Scan for the cell matching the given text and deliver its (X, Y) coordinate at center. 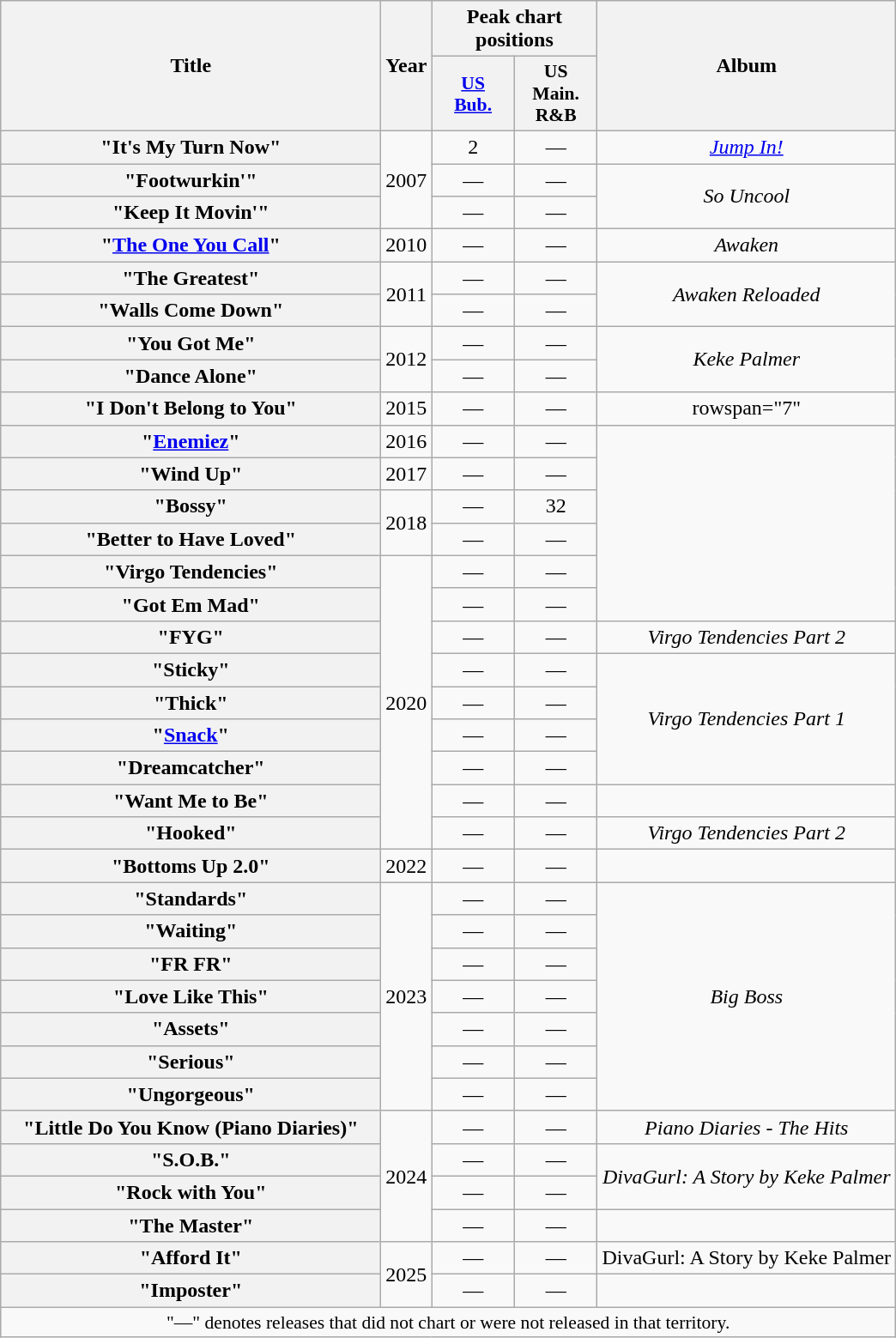
"Serious" (191, 1062)
"Hooked" (191, 833)
"It's My Turn Now" (191, 147)
2011 (407, 294)
"FYG" (191, 637)
USBub. (474, 94)
"Virgo Tendencies" (191, 572)
2022 (407, 866)
Awaken Reloaded (747, 294)
"Afford It" (191, 1258)
"I Don't Belong to You" (191, 409)
"—" denotes releases that did not chart or were not released in that territory. (448, 1323)
Big Boss (747, 996)
2024 (407, 1176)
2012 (407, 360)
"The Greatest" (191, 278)
"Keep It Movin'" (191, 213)
2 (474, 147)
"Imposter" (191, 1291)
2017 (407, 474)
Album (747, 66)
Virgo Tendencies Part 1 (747, 718)
rowspan="7" (747, 409)
"S.O.B." (191, 1159)
Year (407, 66)
"Snack" (191, 736)
"Thick" (191, 703)
2020 (407, 702)
"FR FR" (191, 964)
"The Master" (191, 1225)
"Bottoms Up 2.0" (191, 866)
Jump In! (747, 147)
"Footwurkin'" (191, 179)
"Enemiez" (191, 441)
"Love Like This" (191, 996)
"Walls Come Down" (191, 311)
"Little Do You Know (Piano Diaries)" (191, 1127)
"Bossy" (191, 506)
Keke Palmer (747, 360)
"Wind Up" (191, 474)
2007 (407, 179)
"Sticky" (191, 669)
"Dance Alone" (191, 376)
"Standards" (191, 899)
"Ungorgeous" (191, 1094)
"You Got Me" (191, 343)
"The One You Call" (191, 245)
2010 (407, 245)
Piano Diaries - The Hits (747, 1127)
2018 (407, 523)
2016 (407, 441)
"Want Me to Be" (191, 801)
So Uncool (747, 196)
"Dreamcatcher" (191, 768)
Title (191, 66)
"Better to Have Loved" (191, 539)
"Assets" (191, 1029)
Peak chart positions (515, 29)
USMain. R&B (556, 94)
"Got Em Mad" (191, 604)
2025 (407, 1274)
Awaken (747, 245)
2023 (407, 996)
32 (556, 506)
"Waiting" (191, 931)
"Rock with You" (191, 1192)
2015 (407, 409)
